Provide the [x, y] coordinate of the cell's center where the given text is located.  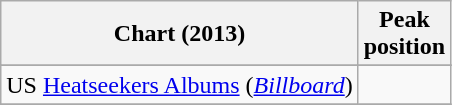
Peakposition [404, 34]
US Heatseekers Albums (Billboard) [180, 85]
Chart (2013) [180, 34]
